Scan for the cell matching the given text and deliver its [X, Y] coordinate at center. 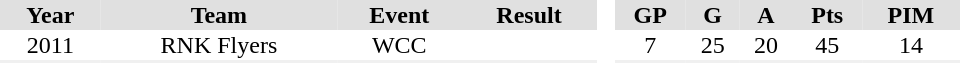
Result [530, 15]
Event [399, 15]
Pts [828, 15]
20 [766, 45]
Year [50, 15]
WCC [399, 45]
7 [650, 45]
A [766, 15]
Team [219, 15]
45 [828, 45]
2011 [50, 45]
PIM [911, 15]
14 [911, 45]
G [712, 15]
RNK Flyers [219, 45]
GP [650, 15]
25 [712, 45]
